Output the [X, Y] coordinate of the center of the cell containing the given text.  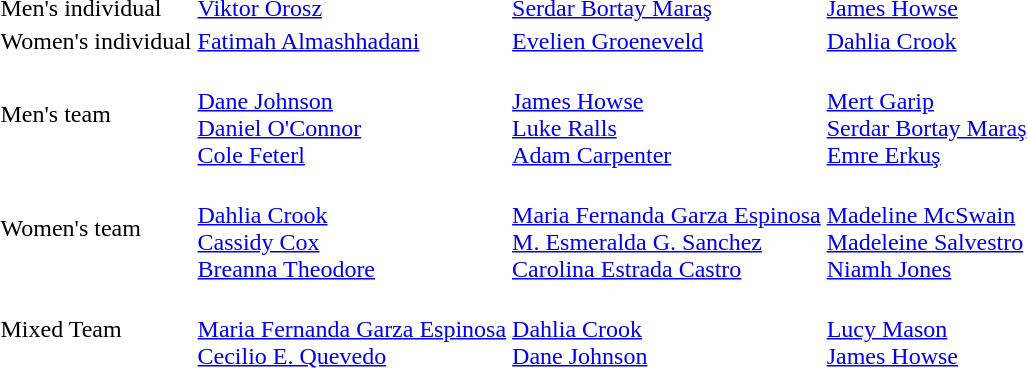
James HowseLuke RallsAdam Carpenter [667, 114]
Maria Fernanda Garza EspinosaM. Esmeralda G. SanchezCarolina Estrada Castro [667, 228]
Dane JohnsonDaniel O'ConnorCole Feterl [352, 114]
Evelien Groeneveld [667, 41]
Dahlia CrookCassidy CoxBreanna Theodore [352, 228]
Fatimah Almashhadani [352, 41]
